Detect which cell encompasses the target text, then output its (x, y) center coordinate. 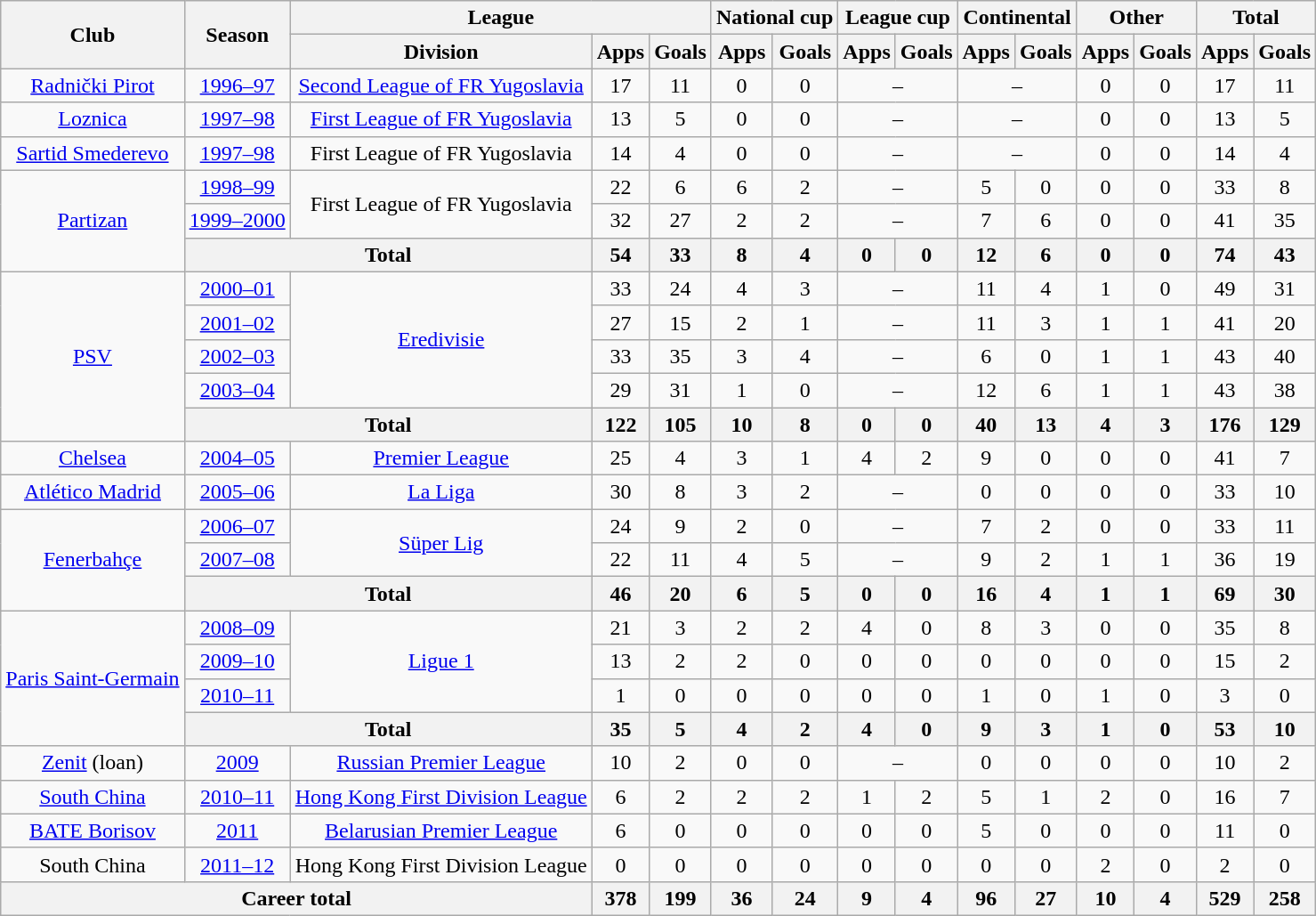
2009 (237, 763)
2006–07 (237, 526)
Career total (296, 898)
Atlético Madrid (93, 492)
38 (1285, 390)
Radnički Pirot (93, 85)
129 (1285, 425)
Season (237, 35)
2004–05 (237, 458)
Premier League (441, 458)
Russian Premier League (441, 763)
BATE Borisov (93, 831)
2011 (237, 831)
Belarusian Premier League (441, 831)
Club (93, 35)
19 (1285, 560)
105 (681, 425)
29 (620, 390)
199 (681, 898)
League cup (898, 18)
69 (1224, 594)
Division (441, 52)
54 (620, 255)
PSV (93, 356)
1996–97 (237, 85)
2000–01 (237, 288)
Loznica (93, 119)
2007–08 (237, 560)
Fenerbahçe (93, 560)
258 (1285, 898)
Süper Lig (441, 543)
Ligue 1 (441, 661)
21 (620, 628)
122 (620, 425)
League (500, 18)
2001–02 (237, 322)
529 (1224, 898)
1999–2000 (237, 221)
Eredivisie (441, 339)
Second League of FR Yugoslavia (441, 85)
Paris Saint-Germain (93, 678)
378 (620, 898)
2008–09 (237, 628)
25 (620, 458)
National cup (774, 18)
2009–10 (237, 661)
2002–03 (237, 356)
Continental (1017, 18)
53 (1224, 729)
2005–06 (237, 492)
La Liga (441, 492)
Sartid Smederevo (93, 153)
96 (986, 898)
46 (620, 594)
Zenit (loan) (93, 763)
Other (1136, 18)
74 (1224, 255)
2011–12 (237, 864)
176 (1224, 425)
32 (620, 221)
49 (1224, 288)
Partizan (93, 221)
2003–04 (237, 390)
1998–99 (237, 187)
Chelsea (93, 458)
